Locate the cell with the specified text and output its [x, y] center coordinate. 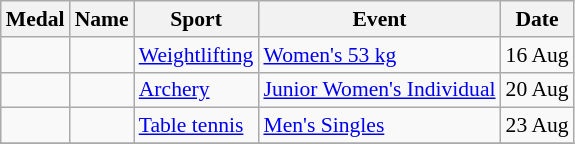
Event [379, 19]
Sport [196, 19]
20 Aug [538, 90]
Name [102, 19]
Date [538, 19]
23 Aug [538, 126]
Junior Women's Individual [379, 90]
Medal [36, 19]
Women's 53 kg [379, 55]
16 Aug [538, 55]
Weightlifting [196, 55]
Archery [196, 90]
Men's Singles [379, 126]
Table tennis [196, 126]
